Detect which cell encompasses the target text, then output its (X, Y) center coordinate. 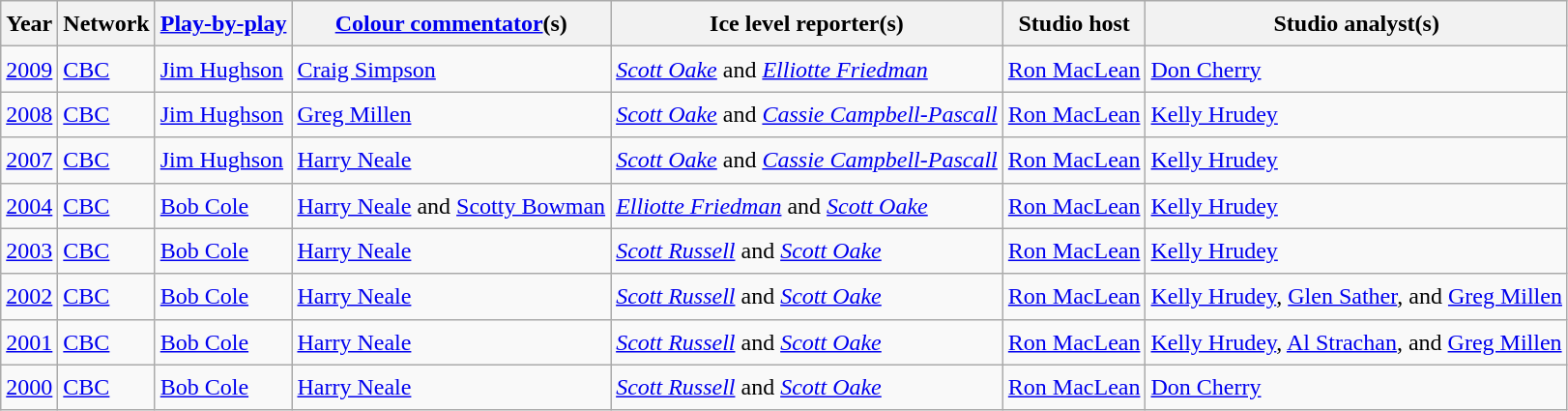
Network (106, 23)
Craig Simpson (451, 70)
2001 (29, 342)
Ice level reporter(s) (807, 23)
Kelly Hrudey, Al Strachan, and Greg Millen (1356, 342)
Harry Neale and Scotty Bowman (451, 205)
2004 (29, 205)
Year (29, 23)
Kelly Hrudey, Glen Sather, and Greg Millen (1356, 296)
2002 (29, 296)
2000 (29, 387)
2009 (29, 70)
Studio analyst(s) (1356, 23)
2003 (29, 251)
Colour commentator(s) (451, 23)
Studio host (1074, 23)
Elliotte Friedman and Scott Oake (807, 205)
Scott Oake and Elliotte Friedman (807, 70)
Play-by-play (223, 23)
Greg Millen (451, 114)
2007 (29, 161)
2008 (29, 114)
